Identify which cell holds the provided text, then report its (x, y) central coordinate. 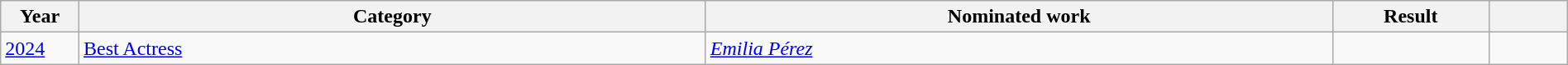
Result (1411, 17)
Nominated work (1019, 17)
2024 (40, 48)
Emilia Pérez (1019, 48)
Best Actress (392, 48)
Year (40, 17)
Category (392, 17)
